Detect which cell encompasses the target text, then output its [X, Y] center coordinate. 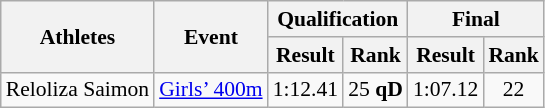
Final [476, 19]
22 [514, 90]
Qualification [338, 19]
Reloliza Saimon [78, 90]
Girls’ 400m [210, 90]
25 qD [376, 90]
Athletes [78, 36]
Event [210, 36]
1:07.12 [446, 90]
1:12.41 [306, 90]
